Detect which cell encompasses the target text, then output its (x, y) center coordinate. 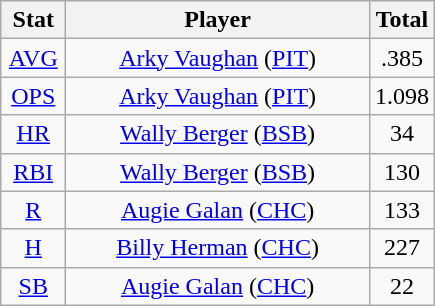
R (34, 210)
133 (402, 210)
34 (402, 134)
227 (402, 248)
1.098 (402, 96)
AVG (34, 58)
RBI (34, 172)
SB (34, 286)
Billy Herman (CHC) (218, 248)
HR (34, 134)
H (34, 248)
Player (218, 20)
130 (402, 172)
.385 (402, 58)
22 (402, 286)
Total (402, 20)
Stat (34, 20)
OPS (34, 96)
